Find where the given text appears and provide that cell's center as [x, y] coordinate. 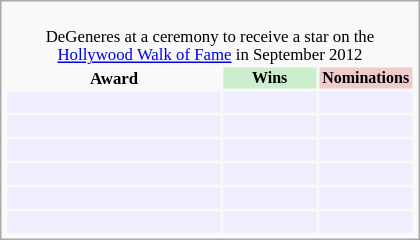
DeGeneres at a ceremony to receive a star on the Hollywood Walk of Fame in September 2012 [210, 36]
Nominations [366, 78]
Award [114, 78]
Wins [270, 78]
